Identify which cell holds the provided text, then report its [X, Y] central coordinate. 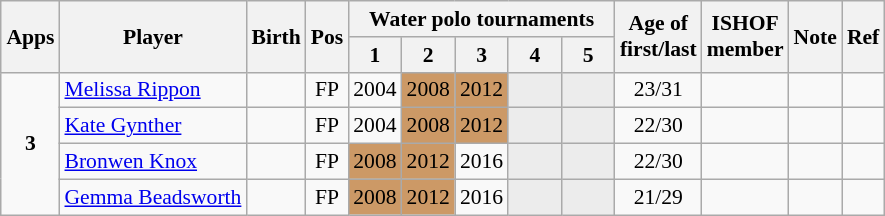
Note [816, 36]
Apps [30, 36]
ISHOFmember [746, 36]
Pos [328, 36]
Water polo tournaments [482, 19]
Ref [863, 36]
Kate Gynther [152, 126]
Bronwen Knox [152, 162]
Birth [276, 36]
Player [152, 36]
23/31 [658, 90]
Age offirst/last [658, 36]
4 [534, 55]
21/29 [658, 197]
5 [588, 55]
Melissa Rippon [152, 90]
Gemma Beadsworth [152, 197]
1 [374, 55]
2 [428, 55]
